Output the (x, y) coordinate of the center of the cell containing the given text.  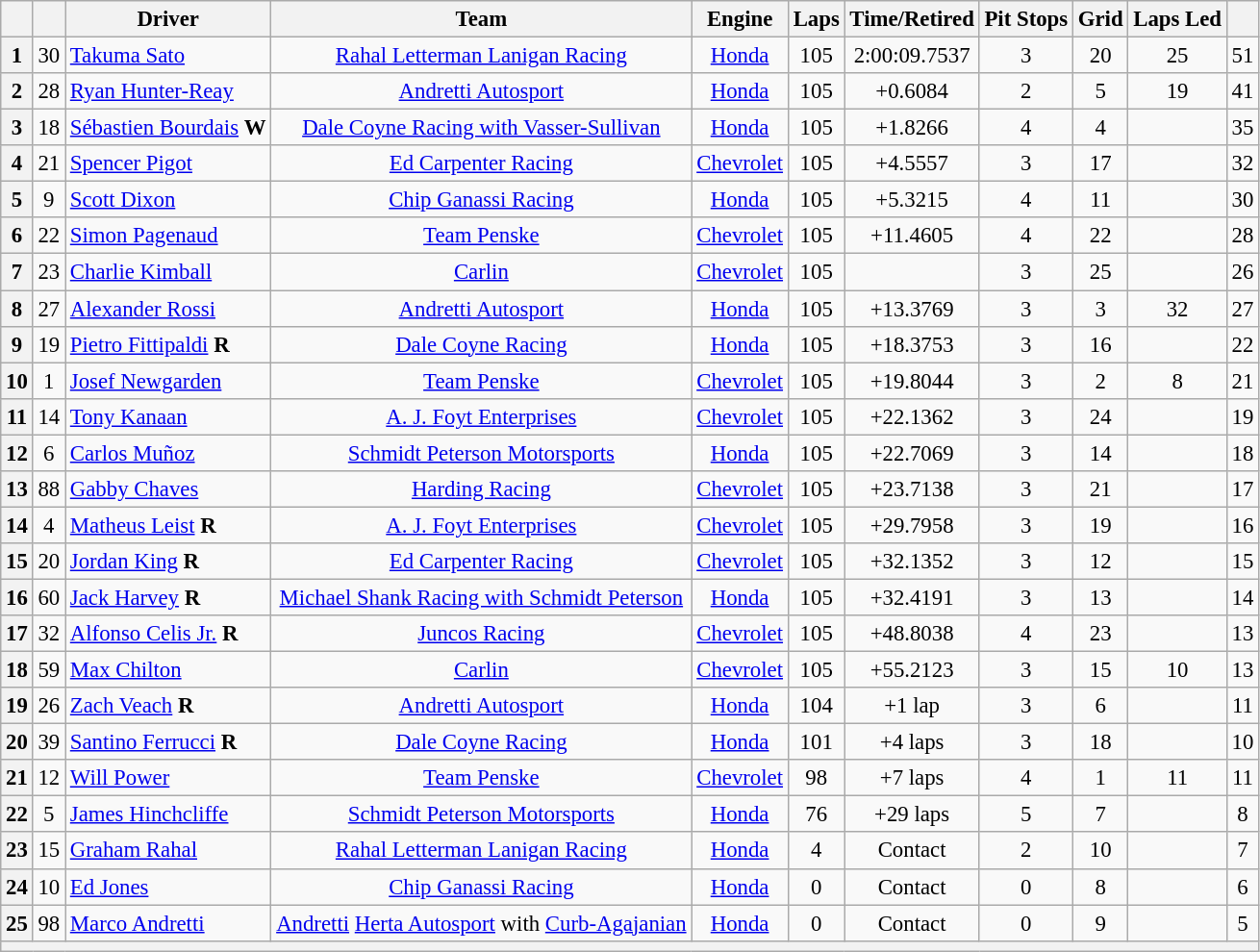
51 (1243, 56)
Team (481, 19)
Spencer Pigot (168, 163)
+5.3215 (912, 200)
Juncos Racing (481, 634)
+22.7069 (912, 453)
+19.8044 (912, 381)
Time/Retired (912, 19)
88 (48, 489)
+18.3753 (912, 344)
Alexander Rossi (168, 309)
Zach Veach R (168, 706)
104 (816, 706)
Carlos Muñoz (168, 453)
Alfonso Celis Jr. R (168, 634)
Matheus Leist R (168, 525)
+22.1362 (912, 416)
+29.7958 (912, 525)
Driver (168, 19)
+32.1352 (912, 562)
60 (48, 597)
39 (48, 742)
+1 lap (912, 706)
+4 laps (912, 742)
Takuma Sato (168, 56)
Laps Led (1177, 19)
Engine (740, 19)
James Hinchcliffe (168, 814)
Josef Newgarden (168, 381)
Laps (816, 19)
Santino Ferrucci R (168, 742)
Will Power (168, 778)
Dale Coyne Racing with Vasser-Sullivan (481, 128)
+1.8266 (912, 128)
76 (816, 814)
+29 laps (912, 814)
+23.7138 (912, 489)
+11.4605 (912, 236)
35 (1243, 128)
Harding Racing (481, 489)
Graham Rahal (168, 851)
Michael Shank Racing with Schmidt Peterson (481, 597)
Scott Dixon (168, 200)
+7 laps (912, 778)
59 (48, 670)
Simon Pagenaud (168, 236)
+4.5557 (912, 163)
+32.4191 (912, 597)
Tony Kanaan (168, 416)
Ed Jones (168, 887)
101 (816, 742)
+13.3769 (912, 309)
Ryan Hunter-Reay (168, 91)
Jack Harvey R (168, 597)
Charlie Kimball (168, 272)
Andretti Herta Autosport with Curb-Agajanian (481, 923)
2:00:09.7537 (912, 56)
+48.8038 (912, 634)
Pit Stops (1025, 19)
+55.2123 (912, 670)
+0.6084 (912, 91)
Grid (1100, 19)
Max Chilton (168, 670)
Pietro Fittipaldi R (168, 344)
Jordan King R (168, 562)
Marco Andretti (168, 923)
Sébastien Bourdais W (168, 128)
41 (1243, 91)
Gabby Chaves (168, 489)
